Pinpoint the cell where the given text exists, returning its (X, Y) midpoint coordinate. 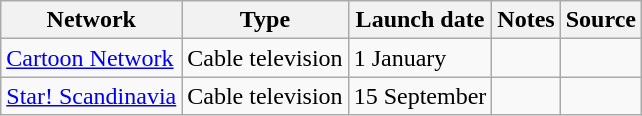
Source (600, 20)
Launch date (420, 20)
Type (265, 20)
Notes (526, 20)
Star! Scandinavia (92, 96)
Cartoon Network (92, 58)
Network (92, 20)
1 January (420, 58)
15 September (420, 96)
